From the cell containing the given text, extract its center point as [x, y] coordinate. 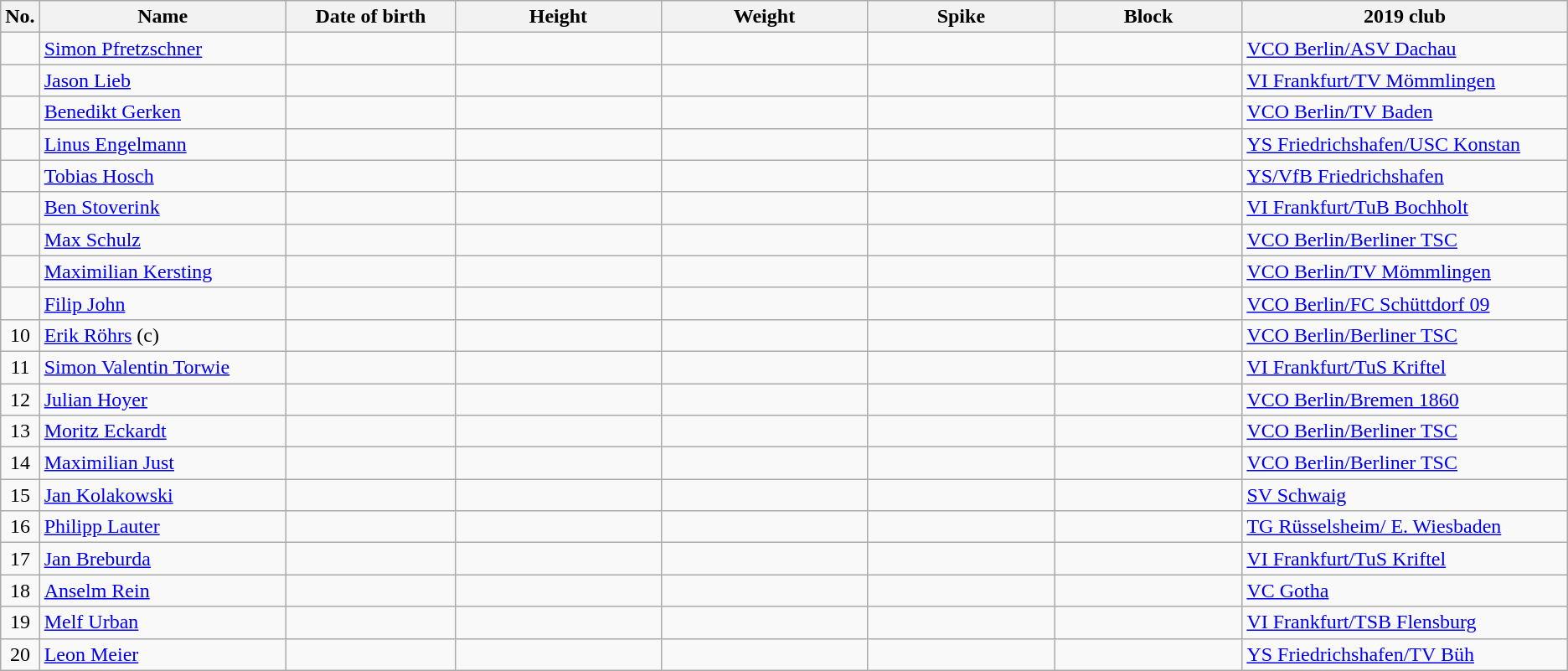
19 [20, 622]
VCO Berlin/ASV Dachau [1405, 49]
Jason Lieb [162, 80]
VCO Berlin/TV Mömmlingen [1405, 271]
VI Frankfurt/TV Mömmlingen [1405, 80]
16 [20, 527]
Height [559, 17]
Simon Valentin Torwie [162, 367]
Philipp Lauter [162, 527]
VCO Berlin/FC Schüttdorf 09 [1405, 303]
Anselm Rein [162, 591]
Ben Stoverink [162, 208]
Julian Hoyer [162, 400]
VI Frankfurt/TuB Bochholt [1405, 208]
12 [20, 400]
2019 club [1405, 17]
Jan Breburda [162, 559]
14 [20, 463]
VC Gotha [1405, 591]
Jan Kolakowski [162, 495]
20 [20, 654]
Melf Urban [162, 622]
11 [20, 367]
13 [20, 431]
Simon Pfretzschner [162, 49]
15 [20, 495]
Tobias Hosch [162, 176]
Filip John [162, 303]
VI Frankfurt/TSB Flensburg [1405, 622]
Benedikt Gerken [162, 112]
Linus Engelmann [162, 144]
YS Friedrichshafen/USC Konstan [1405, 144]
No. [20, 17]
SV Schwaig [1405, 495]
Date of birth [370, 17]
Leon Meier [162, 654]
18 [20, 591]
Erik Röhrs (c) [162, 335]
Maximilian Kersting [162, 271]
Max Schulz [162, 240]
Maximilian Just [162, 463]
VCO Berlin/Bremen 1860 [1405, 400]
YS Friedrichshafen/TV Büh [1405, 654]
Weight [764, 17]
Spike [962, 17]
Block [1148, 17]
Name [162, 17]
VCO Berlin/TV Baden [1405, 112]
10 [20, 335]
YS/VfB Friedrichshafen [1405, 176]
17 [20, 559]
TG Rüsselsheim/ E. Wiesbaden [1405, 527]
Moritz Eckardt [162, 431]
